Detect which cell encompasses the target text, then output its [x, y] center coordinate. 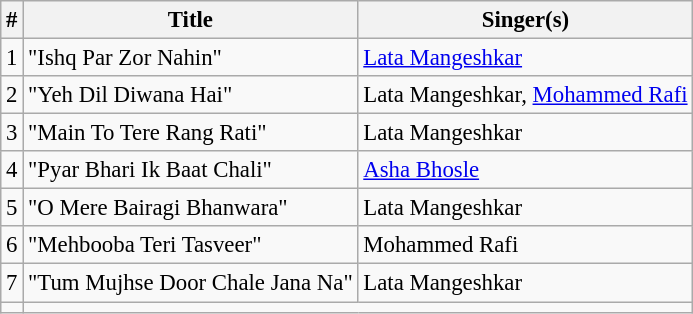
"O Mere Bairagi Bhanwara" [190, 208]
Asha Bhosle [526, 170]
Singer(s) [526, 20]
3 [12, 133]
"Main To Tere Rang Rati" [190, 133]
"Ishq Par Zor Nahin" [190, 58]
Lata Mangeshkar, Mohammed Rafi [526, 95]
Title [190, 20]
1 [12, 58]
"Tum Mujhse Door Chale Jana Na" [190, 283]
2 [12, 95]
"Yeh Dil Diwana Hai" [190, 95]
7 [12, 283]
Mohammed Rafi [526, 245]
4 [12, 170]
5 [12, 208]
"Mehbooba Teri Tasveer" [190, 245]
# [12, 20]
"Pyar Bhari Ik Baat Chali" [190, 170]
6 [12, 245]
